Return the (x, y) coordinate for the center point of the cell that contains the specified text.  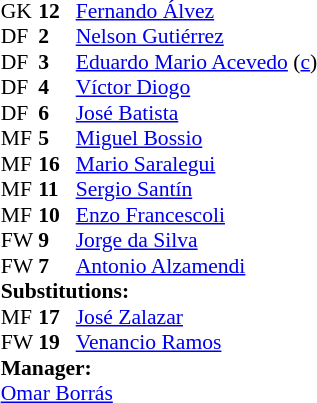
7 (57, 266)
9 (57, 241)
3 (57, 62)
2 (57, 37)
4 (57, 87)
10 (57, 215)
6 (57, 113)
5 (57, 139)
16 (57, 164)
19 (57, 343)
11 (57, 189)
17 (57, 317)
